From the cell containing the given text, extract its center point as (X, Y) coordinate. 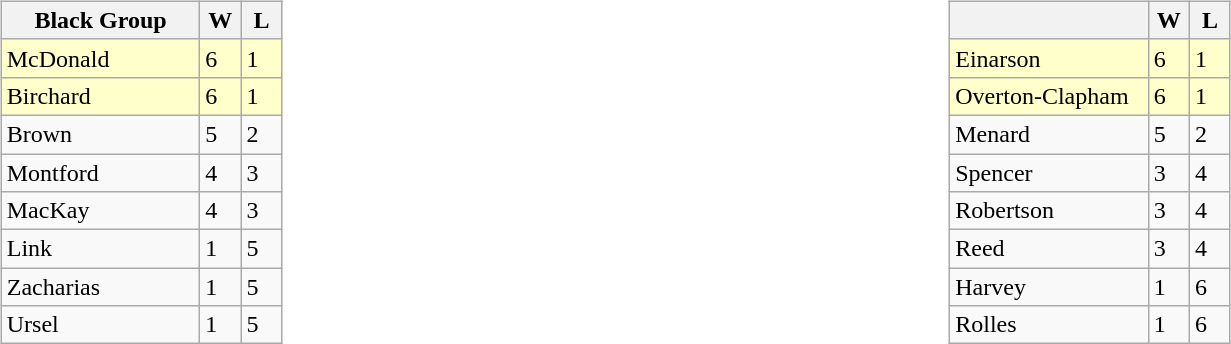
McDonald (100, 58)
Brown (100, 134)
Montford (100, 173)
Zacharias (100, 287)
Rolles (1050, 325)
Robertson (1050, 211)
Harvey (1050, 287)
Black Group (100, 20)
Link (100, 249)
Reed (1050, 249)
MacKay (100, 211)
Ursel (100, 325)
Birchard (100, 96)
Overton-Clapham (1050, 96)
Spencer (1050, 173)
Einarson (1050, 58)
Menard (1050, 134)
